Output the [x, y] coordinate of the center of the cell containing the given text.  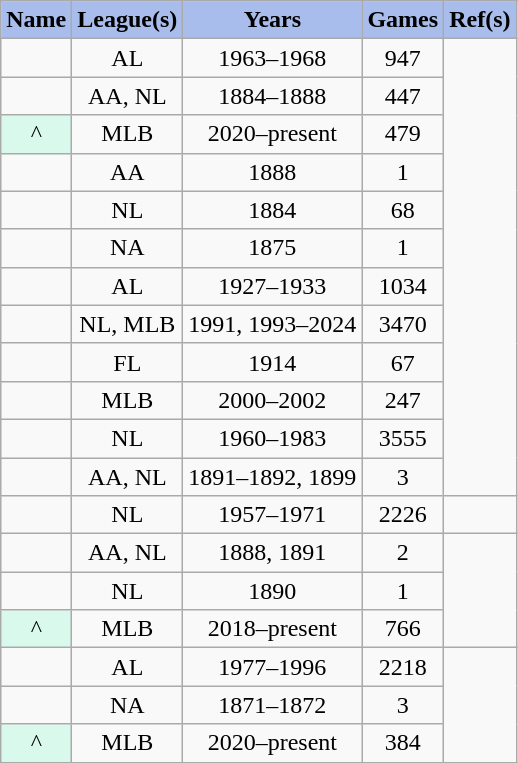
2226 [403, 515]
1914 [272, 362]
Games [403, 20]
3470 [403, 324]
FL [128, 362]
2 [403, 553]
3555 [403, 438]
247 [403, 400]
2018–present [272, 629]
447 [403, 96]
Years [272, 20]
1888 [272, 172]
1888, 1891 [272, 553]
League(s) [128, 20]
1963–1968 [272, 58]
1034 [403, 286]
NL, MLB [128, 324]
67 [403, 362]
479 [403, 134]
2000–2002 [272, 400]
Name [36, 20]
766 [403, 629]
1884 [272, 210]
1957–1971 [272, 515]
1884–1888 [272, 96]
AA [128, 172]
1960–1983 [272, 438]
384 [403, 743]
1927–1933 [272, 286]
2218 [403, 667]
1890 [272, 591]
68 [403, 210]
1977–1996 [272, 667]
1871–1872 [272, 705]
1875 [272, 248]
1991, 1993–2024 [272, 324]
947 [403, 58]
Ref(s) [480, 20]
1891–1892, 1899 [272, 477]
